Locate the cell with the specified text and output its [x, y] center coordinate. 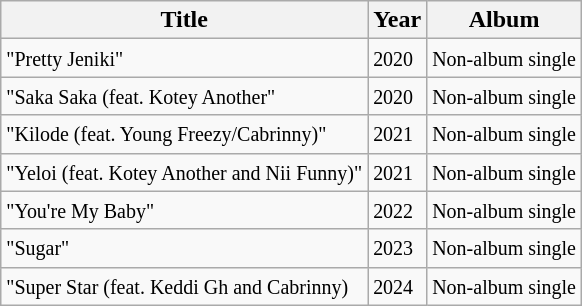
"Yeloi (feat. Kotey Another and Nii Funny)" [184, 172]
Title [184, 20]
"Kilode (feat. Young Freezy/Cabrinny)" [184, 134]
"Sugar" [184, 248]
"You're My Baby" [184, 210]
Year [398, 20]
2023 [398, 248]
2022 [398, 210]
"Super Star (feat. Keddi Gh and Cabrinny) [184, 286]
"Pretty Jeniki" [184, 58]
"Saka Saka (feat. Kotey Another" [184, 96]
Album [504, 20]
2024 [398, 286]
